For the text-containing cell, return its midpoint in (x, y) coordinate format. 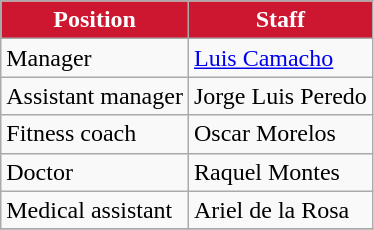
Manager (95, 58)
Doctor (95, 172)
Staff (280, 20)
Assistant manager (95, 96)
Luis Camacho (280, 58)
Jorge Luis Peredo (280, 96)
Oscar Morelos (280, 134)
Fitness coach (95, 134)
Ariel de la Rosa (280, 210)
Medical assistant (95, 210)
Raquel Montes (280, 172)
Position (95, 20)
